Extract the (X, Y) coordinate from the center of the cell holding the provided text.  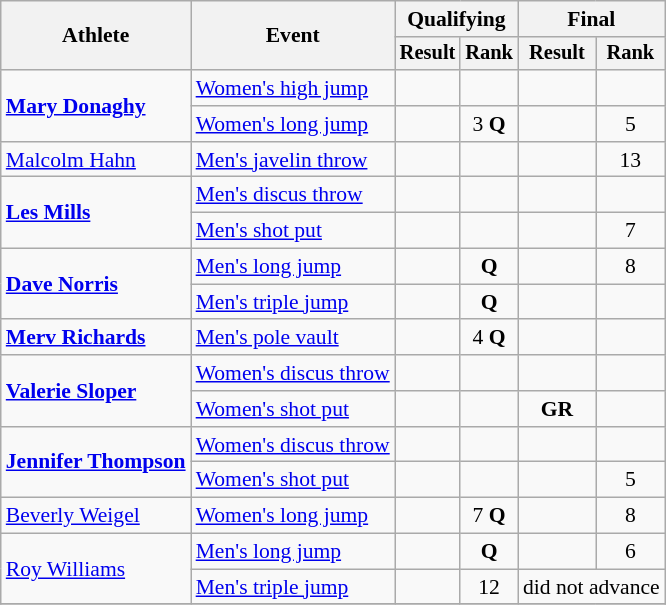
Malcolm Hahn (96, 160)
Roy Williams (96, 570)
Qualifying (456, 19)
GR (557, 409)
Les Mills (96, 212)
Men's javelin throw (293, 160)
Valerie Sloper (96, 390)
Event (293, 36)
Dave Norris (96, 284)
12 (489, 587)
7 (630, 231)
Men's discus throw (293, 195)
Merv Richards (96, 338)
Mary Donaghy (96, 106)
Athlete (96, 36)
Beverly Weigel (96, 516)
3 Q (489, 124)
Men's shot put (293, 231)
Women's high jump (293, 88)
6 (630, 552)
7 Q (489, 516)
4 Q (489, 338)
Jennifer Thompson (96, 462)
Final (592, 19)
13 (630, 160)
did not advance (592, 587)
Men's pole vault (293, 338)
